Extract the (X, Y) coordinate from the center of the cell holding the provided text.  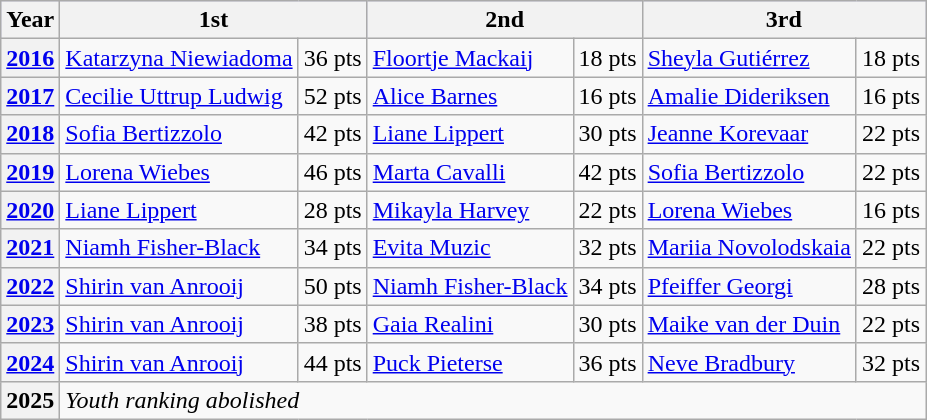
Alice Barnes (470, 96)
2016 (30, 58)
Maike van der Duin (749, 324)
Katarzyna Niewiadoma (179, 58)
Jeanne Korevaar (749, 134)
Mariia Novolodskaia (749, 248)
Amalie Dideriksen (749, 96)
Floortje Mackaij (470, 58)
2017 (30, 96)
2024 (30, 362)
2018 (30, 134)
52 pts (332, 96)
38 pts (332, 324)
2025 (30, 400)
Neve Bradbury (749, 362)
2022 (30, 286)
2nd (504, 20)
2021 (30, 248)
Mikayla Harvey (470, 210)
50 pts (332, 286)
3rd (784, 20)
Year (30, 20)
Evita Muzic (470, 248)
1st (214, 20)
Pfeiffer Georgi (749, 286)
Youth ranking abolished (493, 400)
44 pts (332, 362)
2019 (30, 172)
Gaia Realini (470, 324)
46 pts (332, 172)
2020 (30, 210)
Puck Pieterse (470, 362)
2023 (30, 324)
Cecilie Uttrup Ludwig (179, 96)
Marta Cavalli (470, 172)
Sheyla Gutiérrez (749, 58)
